Return (x, y) of the center of cell containing provided text 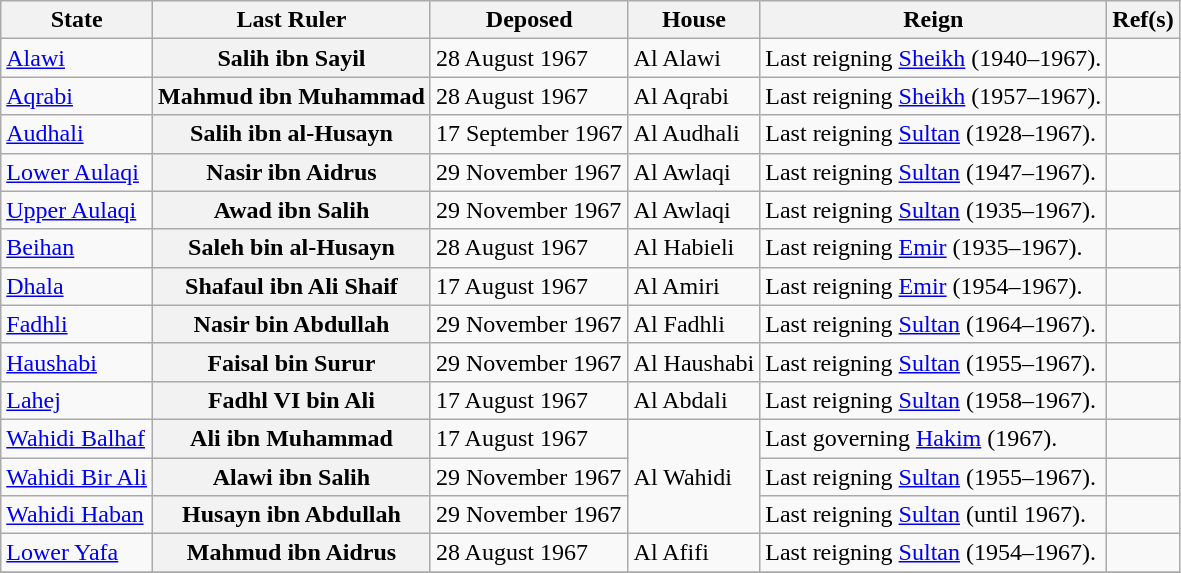
Deposed (529, 20)
Last reigning Sheikh (1957–1967). (934, 96)
Beihan (77, 248)
Last reigning Sultan (1928–1967). (934, 134)
Last reigning Emir (1935–1967). (934, 248)
Reign (934, 20)
Al Afifi (694, 553)
Faisal bin Surur (292, 362)
House (694, 20)
Al Haushabi (694, 362)
Last governing Hakim (1967). (934, 438)
Mahmud ibn Muhammad (292, 96)
Salih ibn Sayil (292, 58)
17 September 1967 (529, 134)
Wahidi Bir Ali (77, 477)
Al Habieli (694, 248)
Last reigning Sheikh (1940–1967). (934, 58)
Last reigning Sultan (1958–1967). (934, 400)
Al Alawi (694, 58)
Ali ibn Muhammad (292, 438)
Mahmud ibn Aidrus (292, 553)
Ref(s) (1143, 20)
Al Wahidi (694, 476)
Lower Aulaqi (77, 172)
Fadhl VI bin Ali (292, 400)
Wahidi Balhaf (77, 438)
Last reigning Sultan (until 1967). (934, 515)
Nasir bin Abdullah (292, 324)
Lower Yafa (77, 553)
Last reigning Emir (1954–1967). (934, 286)
Al Aqrabi (694, 96)
Last Ruler (292, 20)
Lahej (77, 400)
Al Fadhli (694, 324)
Alawi ibn Salih (292, 477)
Al Abdali (694, 400)
Awad ibn Salih (292, 210)
Last reigning Sultan (1964–1967). (934, 324)
Husayn ibn Abdullah (292, 515)
Last reigning Sultan (1947–1967). (934, 172)
Fadhli (77, 324)
Dhala (77, 286)
Al Amiri (694, 286)
Wahidi Haban (77, 515)
Audhali (77, 134)
Upper Aulaqi (77, 210)
Saleh bin al-Husayn (292, 248)
Aqrabi (77, 96)
Salih ibn al-Husayn (292, 134)
Haushabi (77, 362)
Shafaul ibn Ali Shaif (292, 286)
Last reigning Sultan (1935–1967). (934, 210)
Al Audhali (694, 134)
State (77, 20)
Nasir ibn Aidrus (292, 172)
Last reigning Sultan (1954–1967). (934, 553)
Alawi (77, 58)
